Output the (x, y) coordinate of the center of the cell containing the given text.  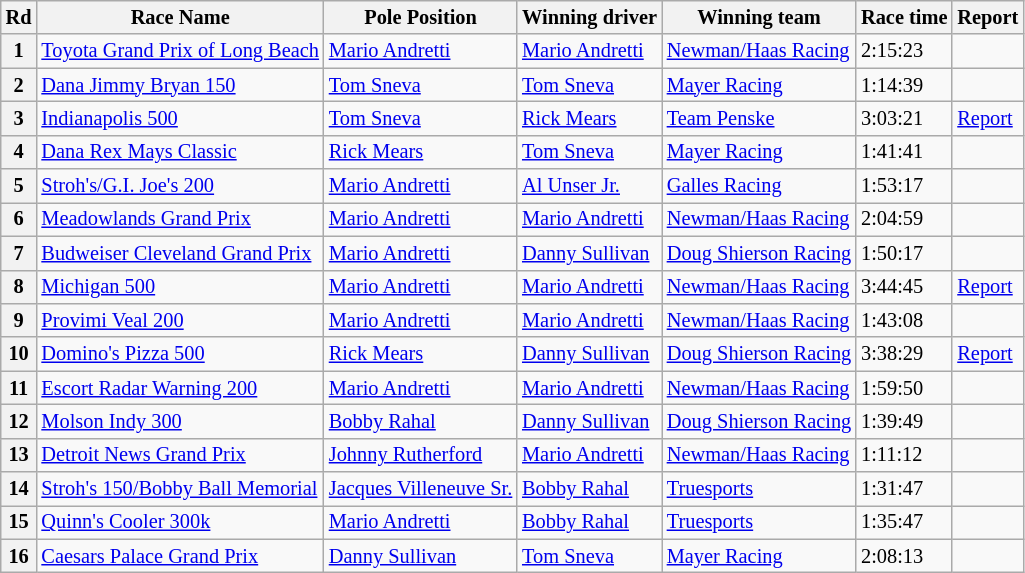
Al Unser Jr. (590, 186)
9 (19, 320)
Race time (904, 17)
8 (19, 287)
3:38:29 (904, 354)
1:43:08 (904, 320)
15 (19, 522)
Domino's Pizza 500 (180, 354)
13 (19, 455)
Johnny Rutherford (420, 455)
Stroh's 150/Bobby Ball Memorial (180, 489)
1:14:39 (904, 85)
4 (19, 152)
1 (19, 51)
Indianapolis 500 (180, 118)
3:44:45 (904, 287)
1:41:41 (904, 152)
10 (19, 354)
7 (19, 253)
Winning driver (590, 17)
Galles Racing (759, 186)
Caesars Palace Grand Prix (180, 556)
2:04:59 (904, 219)
2 (19, 85)
1:35:47 (904, 522)
1:11:12 (904, 455)
Stroh's/G.I. Joe's 200 (180, 186)
Detroit News Grand Prix (180, 455)
6 (19, 219)
Winning team (759, 17)
16 (19, 556)
Meadowlands Grand Prix (180, 219)
Budweiser Cleveland Grand Prix (180, 253)
5 (19, 186)
Team Penske (759, 118)
Quinn's Cooler 300k (180, 522)
1:53:17 (904, 186)
Escort Radar Warning 200 (180, 388)
Provimi Veal 200 (180, 320)
Pole Position (420, 17)
Michigan 500 (180, 287)
Race Name (180, 17)
12 (19, 421)
Jacques Villeneuve Sr. (420, 489)
14 (19, 489)
Toyota Grand Prix of Long Beach (180, 51)
Rd (19, 17)
1:31:47 (904, 489)
2:08:13 (904, 556)
Dana Rex Mays Classic (180, 152)
Molson Indy 300 (180, 421)
1:39:49 (904, 421)
3 (19, 118)
Dana Jimmy Bryan 150 (180, 85)
1:50:17 (904, 253)
11 (19, 388)
3:03:21 (904, 118)
2:15:23 (904, 51)
1:59:50 (904, 388)
